Return the (X, Y) coordinate for the center point of the cell that contains the specified text.  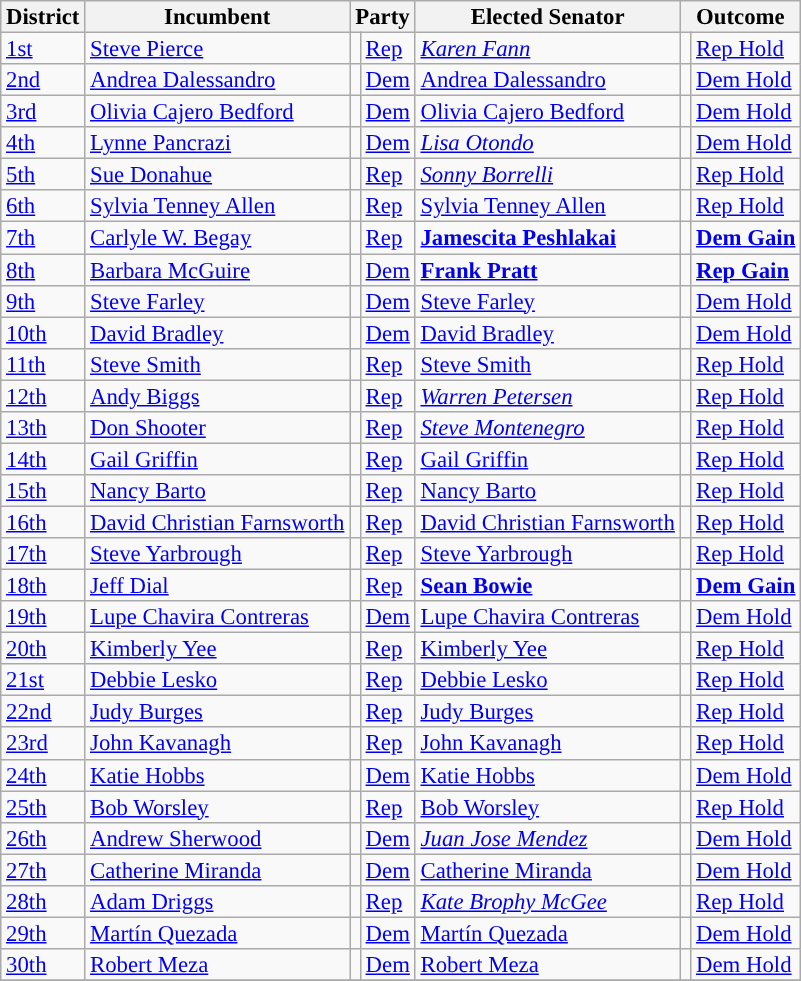
17th (43, 554)
Lynne Pancrazi (218, 143)
19th (43, 617)
Karen Fann (548, 49)
14th (43, 459)
3rd (43, 112)
District (43, 17)
Warren Petersen (548, 396)
Kate Brophy McGee (548, 902)
Barbara McGuire (218, 270)
1st (43, 49)
Outcome (740, 17)
15th (43, 491)
Lisa Otondo (548, 143)
Rep Gain (746, 270)
Sean Bowie (548, 586)
26th (43, 838)
Jamescita Peshlakai (548, 238)
Juan Jose Mendez (548, 838)
4th (43, 143)
16th (43, 522)
Elected Senator (548, 17)
Steve Pierce (218, 49)
10th (43, 333)
Adam Driggs (218, 902)
24th (43, 775)
30th (43, 965)
18th (43, 586)
13th (43, 428)
Sue Donahue (218, 175)
6th (43, 206)
Frank Pratt (548, 270)
5th (43, 175)
7th (43, 238)
12th (43, 396)
29th (43, 933)
Jeff Dial (218, 586)
Andrew Sherwood (218, 838)
27th (43, 870)
Party (382, 17)
Sonny Borrelli (548, 175)
9th (43, 301)
2nd (43, 80)
20th (43, 649)
23rd (43, 744)
8th (43, 270)
28th (43, 902)
Andy Biggs (218, 396)
21st (43, 680)
Don Shooter (218, 428)
Carlyle W. Begay (218, 238)
11th (43, 364)
22nd (43, 712)
25th (43, 807)
Incumbent (218, 17)
Steve Montenegro (548, 428)
